Capture the cell that displays the provided text and extract its [x, y] central coordinate. 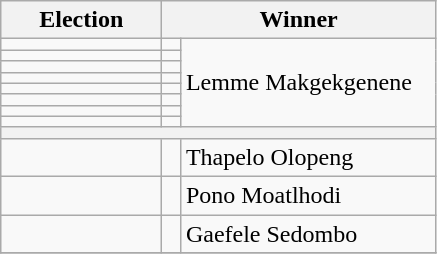
Gaefele Sedombo [308, 233]
Election [82, 20]
Thapelo Olopeng [308, 157]
Lemme Makgekgenene [308, 83]
Pono Moatlhodi [308, 195]
Winner [299, 20]
